From the cell containing the given text, extract its center point as [X, Y] coordinate. 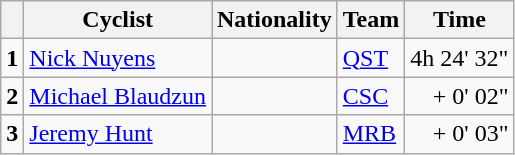
Team [371, 20]
Cyclist [118, 20]
Nationality [275, 20]
2 [12, 96]
Michael Blaudzun [118, 96]
QST [371, 58]
CSC [371, 96]
3 [12, 134]
+ 0' 03" [460, 134]
1 [12, 58]
Jeremy Hunt [118, 134]
+ 0' 02" [460, 96]
MRB [371, 134]
4h 24' 32" [460, 58]
Time [460, 20]
Nick Nuyens [118, 58]
